Output the [X, Y] coordinate of the center of the cell containing the given text.  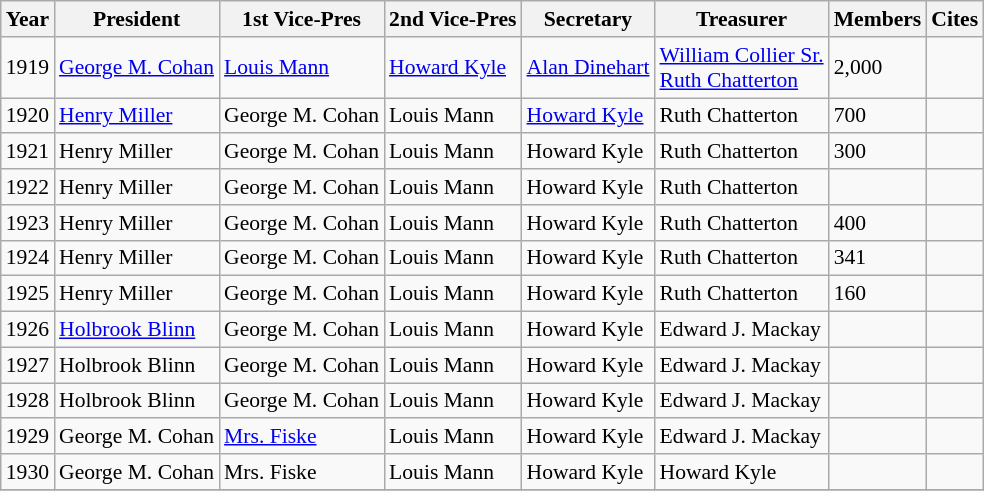
341 [878, 258]
700 [878, 116]
William Collier Sr.Ruth Chatterton [741, 68]
1927 [28, 365]
1922 [28, 187]
1924 [28, 258]
Members [878, 19]
Cites [954, 19]
President [136, 19]
160 [878, 294]
1st Vice-Pres [302, 19]
1930 [28, 472]
2nd Vice-Pres [452, 19]
300 [878, 152]
1923 [28, 223]
Secretary [588, 19]
1929 [28, 437]
Alan Dinehart [588, 68]
1919 [28, 68]
Treasurer [741, 19]
400 [878, 223]
1925 [28, 294]
2,000 [878, 68]
1928 [28, 401]
1920 [28, 116]
1926 [28, 330]
1921 [28, 152]
Year [28, 19]
